Locate the cell with the specified text and output its (x, y) center coordinate. 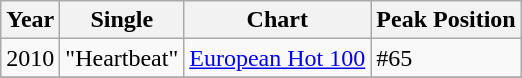
European Hot 100 (278, 58)
"Heartbeat" (122, 58)
Chart (278, 20)
2010 (30, 58)
Peak Position (446, 20)
Single (122, 20)
#65 (446, 58)
Year (30, 20)
